Capture the cell that displays the provided text and extract its (X, Y) central coordinate. 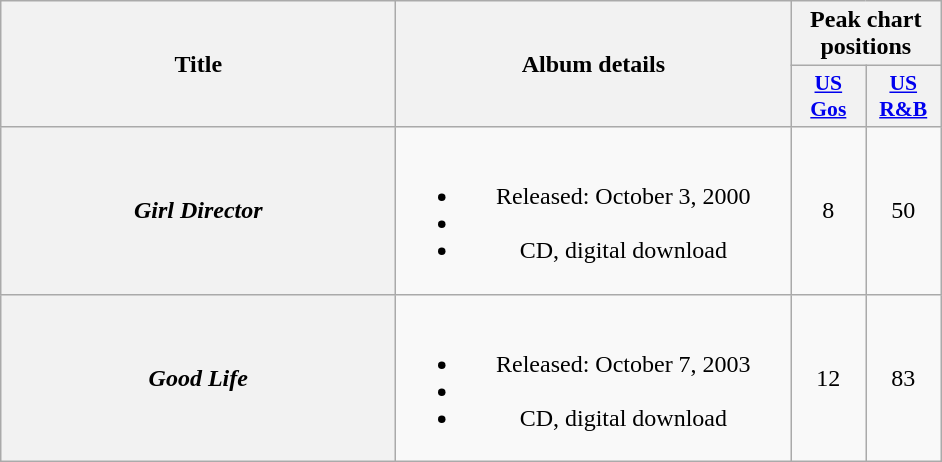
Released: October 3, 2000CD, digital download (594, 210)
Album details (594, 64)
Peak chart positions (866, 34)
8 (828, 210)
Released: October 7, 2003CD, digital download (594, 378)
83 (904, 378)
USR&B (904, 96)
Title (198, 64)
50 (904, 210)
Good Life (198, 378)
12 (828, 378)
USGos (828, 96)
Girl Director (198, 210)
